Extract the (X, Y) coordinate from the center of the cell holding the provided text.  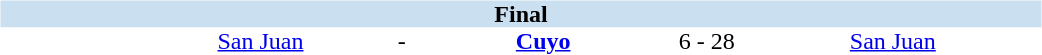
Final (520, 14)
- (402, 42)
6 - 28 (707, 42)
Cuyo (544, 42)
